Extract the (X, Y) coordinate from the center of the cell holding the provided text.  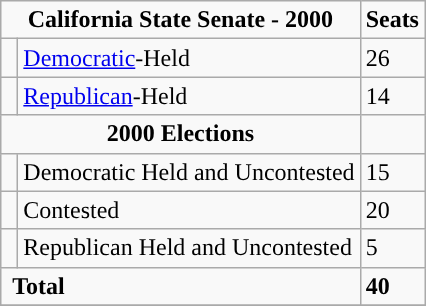
26 (392, 58)
Democratic Held and Uncontested (189, 172)
15 (392, 172)
20 (392, 210)
Contested (189, 210)
5 (392, 248)
Seats (392, 20)
40 (392, 286)
2000 Elections (180, 134)
California State Senate - 2000 (180, 20)
Republican Held and Uncontested (189, 248)
Republican-Held (189, 96)
14 (392, 96)
Total (180, 286)
Democratic-Held (189, 58)
